Provide the (X, Y) coordinate of the cell's center where the given text is located.  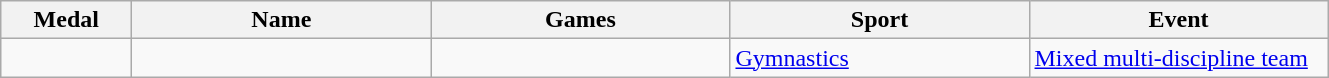
Gymnastics (880, 58)
Games (580, 20)
Name (282, 20)
Mixed multi-discipline team (1178, 58)
Sport (880, 20)
Medal (66, 20)
Event (1178, 20)
